Search for the cell housing the specified text and yield its [X, Y] center coordinate. 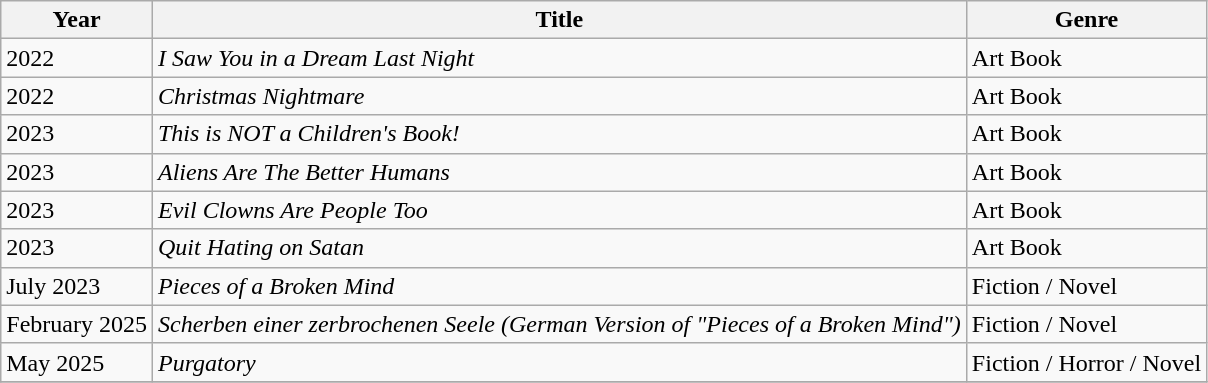
Fiction / Horror / Novel [1086, 362]
May 2025 [77, 362]
Pieces of a Broken Mind [559, 286]
Purgatory [559, 362]
Evil Clowns Are People Too [559, 210]
Scherben einer zerbrochenen Seele (German Version of "Pieces of a Broken Mind") [559, 324]
I Saw You in a Dream Last Night [559, 58]
February 2025 [77, 324]
July 2023 [77, 286]
Title [559, 20]
Christmas Nightmare [559, 96]
Year [77, 20]
Genre [1086, 20]
Aliens Are The Better Humans [559, 172]
This is NOT a Children's Book! [559, 134]
Quit Hating on Satan [559, 248]
